Find where the given text appears and provide that cell's center as [X, Y] coordinate. 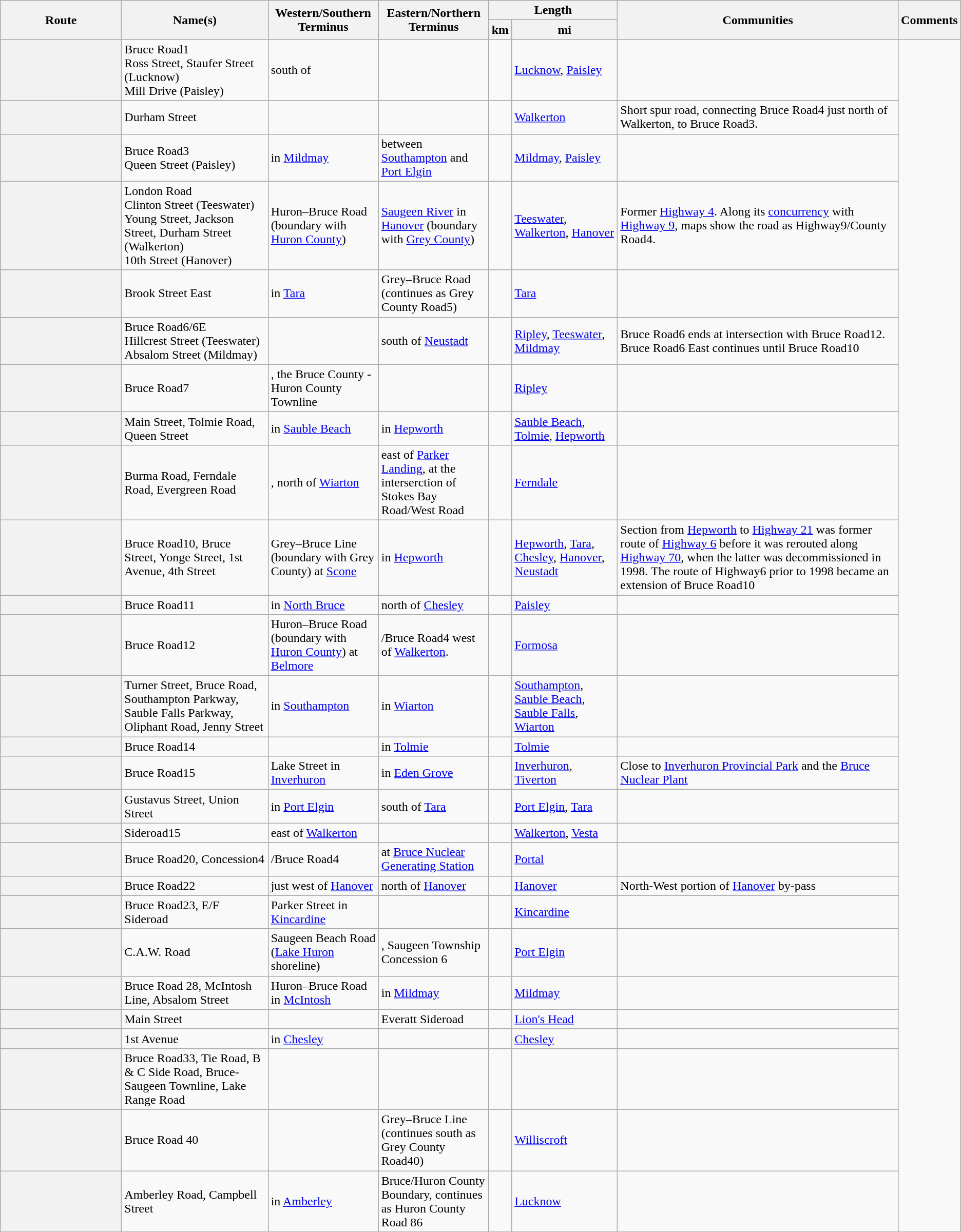
north of Chesley [433, 605]
Bruce/Huron County Boundary, continues as Huron County Road 86 [433, 1202]
Route [61, 20]
Burma Road, Ferndale Road, Evergreen Road [195, 482]
east of Parker Landing, at the interserction of Stokes Bay Road/West Road [433, 482]
Sideroad15 [195, 833]
Lion's Head [565, 1019]
Ferndale [565, 482]
, north of Wiarton [323, 482]
Ripley, Teeswater, Mildmay [565, 341]
Lake Street in Inverhuron [323, 773]
Eastern/Northern Terminus [433, 20]
Bruce Road10, Bruce Street, Yonge Street, 1st Avenue, 4th Street [195, 557]
Bruce Road6/6EHillcrest Street (Teeswater)Absalom Street (Mildmay) [195, 341]
km [500, 30]
Bruce Road1Ross Street, Staufer Street (Lucknow)Mill Drive (Paisley) [195, 70]
between Southampton and Port Elgin [433, 158]
Mildmay [565, 992]
Grey–Bruce Line (boundary with Grey County) at Scone [323, 557]
Tara [565, 294]
in North Bruce [323, 605]
in Amberley [323, 1202]
in Chesley [323, 1039]
Bruce Road7 [195, 388]
Main Street, Tolmie Road, Queen Street [195, 428]
south of Tara [433, 807]
Port Elgin [565, 952]
in Port Elgin [323, 807]
Length [553, 10]
Everatt Sideroad [433, 1019]
Bruce Road3Queen Street (Paisley) [195, 158]
Bruce Road11 [195, 605]
Close to Inverhuron Provincial Park and the Bruce Nuclear Plant [758, 773]
Southampton, Sauble Beach, Sauble Falls, Wiarton [565, 706]
Lucknow, Paisley [565, 70]
Comments [930, 20]
Turner Street, Bruce Road, Southampton Parkway, Sauble Falls Parkway, Oliphant Road, Jenny Street [195, 706]
, the Bruce County - Huron County Townline [323, 388]
Bruce Road33, Tie Road, B & C Side Road, Bruce-Saugeen Townline, Lake Range Road [195, 1079]
Williscroft [565, 1140]
Walkerton [565, 117]
Hepworth, Tara, Chesley, Hanover, Neustadt [565, 557]
Bruce Road 40 [195, 1140]
Bruce Road14 [195, 747]
in Wiarton [433, 706]
Bruce Road12 [195, 646]
North-West portion of Hanover by-pass [758, 886]
Short spur road, connecting Bruce Road4 just north of Walkerton, to Bruce Road3. [758, 117]
Paisley [565, 605]
London RoadClinton Street (Teeswater)Young Street, Jackson Street, Durham Street (Walkerton)10th Street (Hanover) [195, 226]
Ripley [565, 388]
north of Hanover [433, 886]
Formosa [565, 646]
Parker Street in Kincardine [323, 912]
just west of Hanover [323, 886]
Former Highway 4. Along its concurrency with Highway 9, maps show the road as Highway9/County Road4. [758, 226]
C.A.W. Road [195, 952]
Inverhuron, Tiverton [565, 773]
/Bruce Road4 west of Walkerton. [433, 646]
south of [323, 70]
east of Walkerton [323, 833]
Sauble Beach, Tolmie, Hepworth [565, 428]
in Southampton [323, 706]
Huron–Bruce Road in McIntosh [323, 992]
mi [565, 30]
in Tara [323, 294]
Port Elgin, Tara [565, 807]
in Eden Grove [433, 773]
Saugeen Beach Road (Lake Huron shoreline) [323, 952]
in Sauble Beach [323, 428]
Tolmie [565, 747]
Communities [758, 20]
Name(s) [195, 20]
Bruce Road20, Concession4 [195, 859]
Walkerton, Vesta [565, 833]
, Saugeen Township Concession 6 [433, 952]
in Tolmie [433, 747]
Bruce Road15 [195, 773]
Western/Southern Terminus [323, 20]
south of Neustadt [433, 341]
Amberley Road, Campbell Street [195, 1202]
Teeswater, Walkerton, Hanover [565, 226]
Lucknow [565, 1202]
/Bruce Road4 [323, 859]
Portal [565, 859]
Saugeen River in Hanover (boundary with Grey County) [433, 226]
1st Avenue [195, 1039]
Gustavus Street, Union Street [195, 807]
Bruce Road23, E/F Sideroad [195, 912]
at Bruce Nuclear Generating Station [433, 859]
Kincardine [565, 912]
Durham Street [195, 117]
Chesley [565, 1039]
Mildmay, Paisley [565, 158]
Bruce Road 28, McIntosh Line, Absalom Street [195, 992]
Main Street [195, 1019]
Bruce Road22 [195, 886]
Hanover [565, 886]
Huron–Bruce Road (boundary with Huron County) [323, 226]
Brook Street East [195, 294]
Grey–Bruce Road (continues as Grey County Road5) [433, 294]
Bruce Road6 ends at intersection with Bruce Road12. Bruce Road6 East continues until Bruce Road10 [758, 341]
Huron–Bruce Road (boundary with Huron County) at Belmore [323, 646]
Grey–Bruce Line (continues south as Grey County Road40) [433, 1140]
